Detect which cell encompasses the target text, then output its (X, Y) center coordinate. 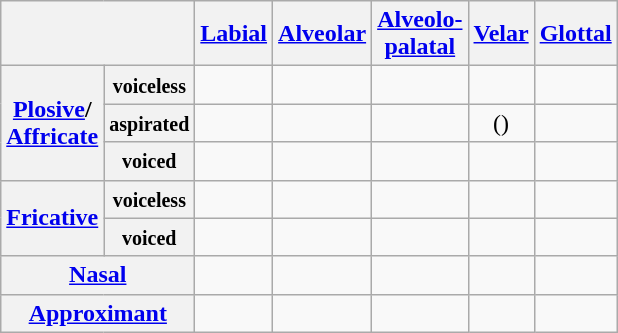
Nasal (98, 275)
Labial (234, 34)
Glottal (576, 34)
Fricative (52, 218)
Plosive/Affricate (52, 123)
Velar (501, 34)
() (501, 123)
Alveolo-palatal (420, 34)
Alveolar (322, 34)
aspirated (150, 123)
Approximant (98, 313)
